Search for the cell housing the specified text and yield its (X, Y) center coordinate. 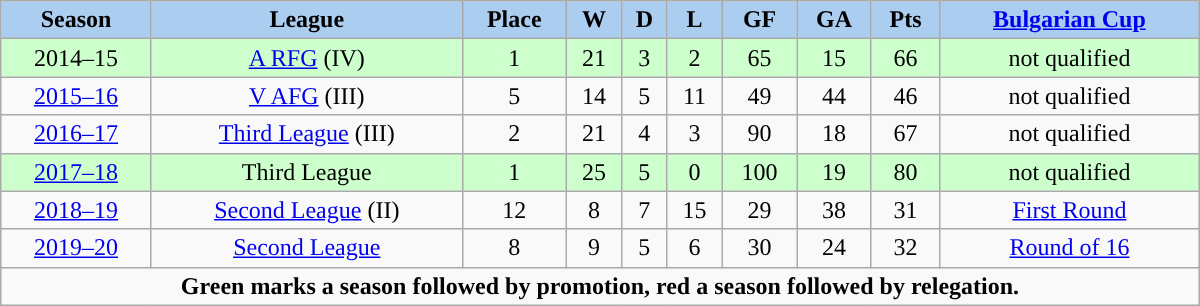
66 (905, 58)
Second League (II) (306, 210)
Place (514, 20)
Season (76, 20)
Second League (306, 248)
2016–17 (76, 134)
44 (834, 96)
90 (760, 134)
2018–19 (76, 210)
Bulgarian Cup (1070, 20)
6 (695, 248)
A RFG (IV) (306, 58)
2019–20 (76, 248)
7 (644, 210)
9 (594, 248)
80 (905, 172)
Third League (III) (306, 134)
D (644, 20)
4 (644, 134)
Third League (306, 172)
First Round (1070, 210)
38 (834, 210)
11 (695, 96)
25 (594, 172)
Green marks a season followed by promotion, red a season followed by relegation. (600, 286)
L (695, 20)
League (306, 20)
W (594, 20)
2017–18 (76, 172)
V AFG (III) (306, 96)
GF (760, 20)
2015–16 (76, 96)
18 (834, 134)
0 (695, 172)
29 (760, 210)
32 (905, 248)
46 (905, 96)
Round of 16 (1070, 248)
31 (905, 210)
100 (760, 172)
12 (514, 210)
67 (905, 134)
24 (834, 248)
19 (834, 172)
Pts (905, 20)
GA (834, 20)
2014–15 (76, 58)
65 (760, 58)
30 (760, 248)
49 (760, 96)
14 (594, 96)
